From the cell containing the given text, extract its center point as [x, y] coordinate. 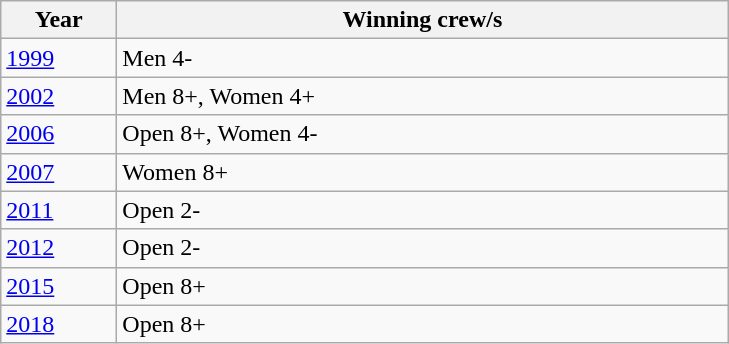
2011 [59, 210]
2007 [59, 172]
Men 4- [422, 58]
2015 [59, 286]
Winning crew/s [422, 20]
2012 [59, 248]
Open 8+, Women 4- [422, 134]
2006 [59, 134]
Women 8+ [422, 172]
2018 [59, 324]
1999 [59, 58]
2002 [59, 96]
Men 8+, Women 4+ [422, 96]
Year [59, 20]
